For the text-containing cell, return its midpoint in [x, y] coordinate format. 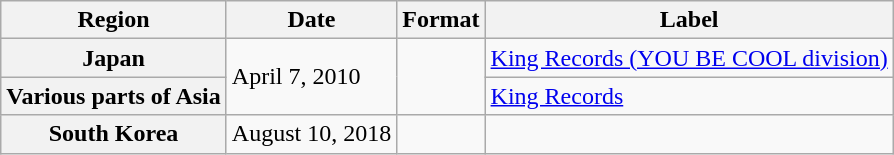
King Records (YOU BE COOL division) [689, 58]
April 7, 2010 [311, 77]
King Records [689, 96]
Label [689, 20]
Various parts of Asia [114, 96]
Japan [114, 58]
South Korea [114, 134]
August 10, 2018 [311, 134]
Date [311, 20]
Region [114, 20]
Format [441, 20]
